Identify which cell holds the provided text, then report its (x, y) central coordinate. 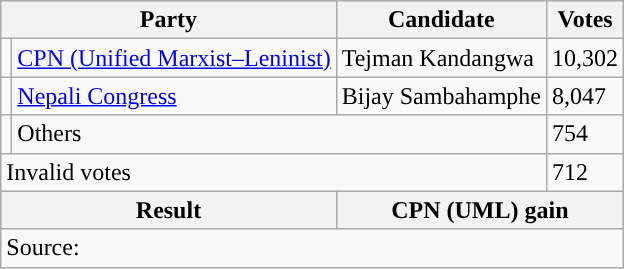
8,047 (586, 96)
Invalid votes (274, 172)
Votes (586, 20)
10,302 (586, 58)
Others (280, 134)
Source: (312, 248)
754 (586, 134)
Nepali Congress (174, 96)
CPN (Unified Marxist–Leninist) (174, 58)
CPN (UML) gain (480, 210)
Party (168, 20)
Bijay Sambahamphe (441, 96)
Tejman Kandangwa (441, 58)
712 (586, 172)
Candidate (441, 20)
Result (168, 210)
